Search for the cell housing the specified text and yield its (X, Y) center coordinate. 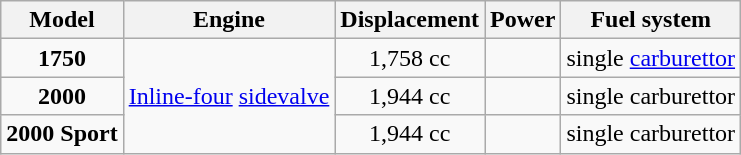
Inline-four sidevalve (229, 96)
Power (523, 20)
2000 Sport (62, 134)
Displacement (410, 20)
1,758 cc (410, 58)
Model (62, 20)
Fuel system (651, 20)
1750 (62, 58)
2000 (62, 96)
Engine (229, 20)
